Output the (x, y) coordinate of the center of the cell containing the given text.  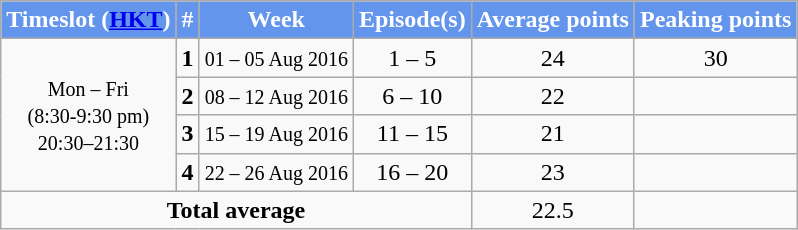
22 (552, 96)
Average points (552, 20)
01 – 05 Aug 2016 (276, 58)
08 – 12 Aug 2016 (276, 96)
4 (188, 172)
1 – 5 (412, 58)
30 (715, 58)
21 (552, 134)
Episode(s) (412, 20)
15 – 19 Aug 2016 (276, 134)
16 – 20 (412, 172)
24 (552, 58)
Week (276, 20)
6 – 10 (412, 96)
22.5 (552, 210)
Peaking points (715, 20)
# (188, 20)
Total average (236, 210)
2 (188, 96)
11 – 15 (412, 134)
23 (552, 172)
Mon – Fri(8:30-9:30 pm)20:30–21:30 (88, 115)
3 (188, 134)
22 – 26 Aug 2016 (276, 172)
Timeslot (HKT) (88, 20)
1 (188, 58)
